Determine the [x, y] coordinate at the center of the cell enclosing the given text.  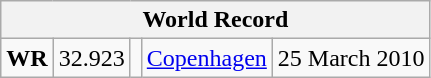
32.923 [92, 58]
Copenhagen [206, 58]
World Record [216, 20]
25 March 2010 [351, 58]
WR [27, 58]
